Identify which cell holds the provided text, then report its [X, Y] central coordinate. 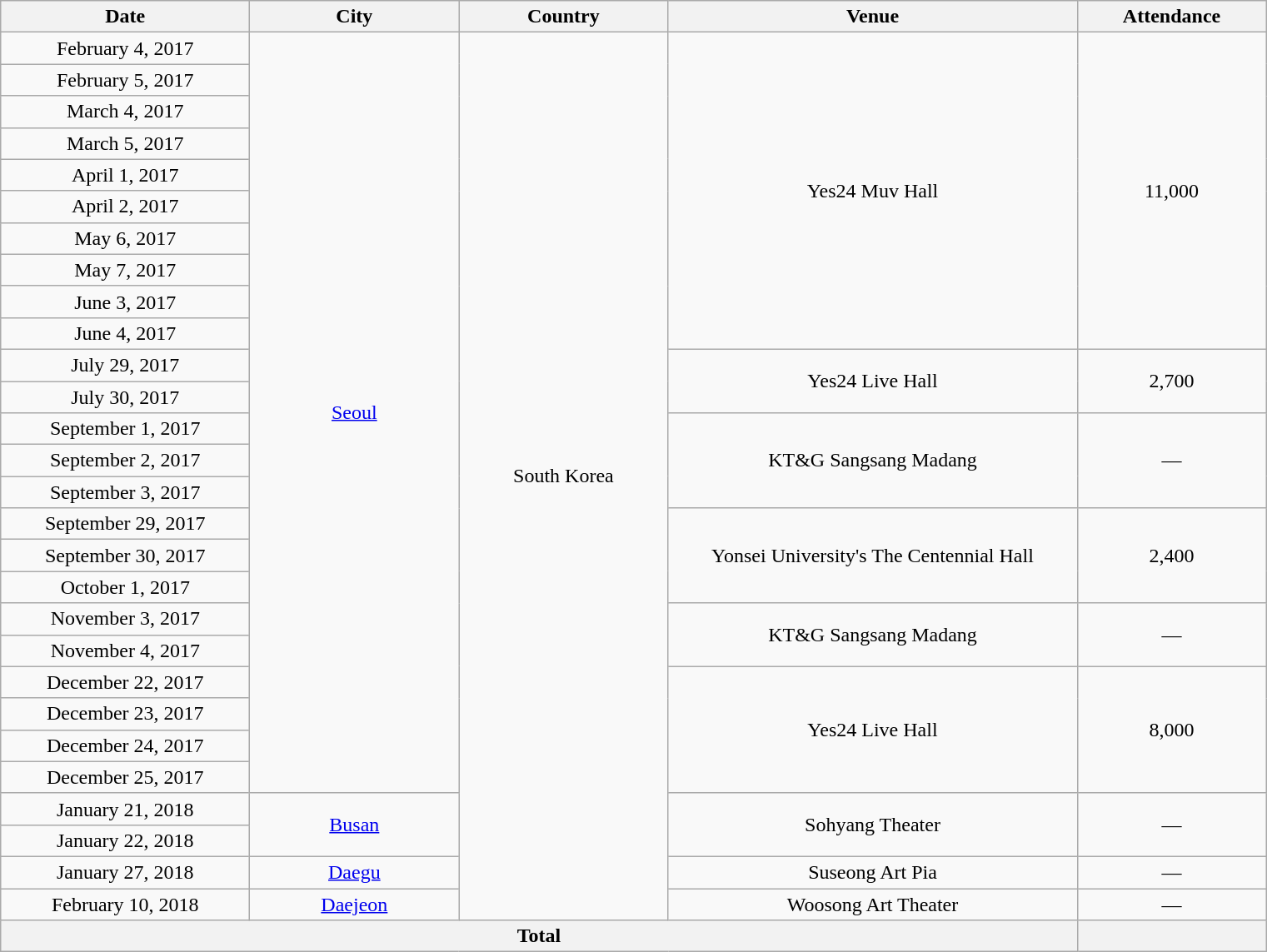
December 22, 2017 [125, 682]
September 2, 2017 [125, 461]
January 22, 2018 [125, 840]
2,700 [1171, 381]
City [355, 17]
Woosong Art Theater [873, 904]
South Korea [563, 476]
July 29, 2017 [125, 365]
April 2, 2017 [125, 207]
March 5, 2017 [125, 143]
Daegu [355, 872]
November 3, 2017 [125, 619]
Attendance [1171, 17]
May 6, 2017 [125, 238]
Daejeon [355, 904]
September 1, 2017 [125, 429]
Suseong Art Pia [873, 872]
Sohyang Theater [873, 825]
Yonsei University's The Centennial Hall [873, 556]
April 1, 2017 [125, 175]
Total [539, 936]
September 30, 2017 [125, 556]
February 5, 2017 [125, 80]
July 30, 2017 [125, 397]
December 23, 2017 [125, 714]
May 7, 2017 [125, 270]
November 4, 2017 [125, 650]
September 3, 2017 [125, 492]
11,000 [1171, 192]
March 4, 2017 [125, 112]
8,000 [1171, 730]
February 10, 2018 [125, 904]
Country [563, 17]
January 27, 2018 [125, 872]
September 29, 2017 [125, 524]
Busan [355, 825]
Venue [873, 17]
January 21, 2018 [125, 809]
February 4, 2017 [125, 48]
December 24, 2017 [125, 745]
June 4, 2017 [125, 333]
October 1, 2017 [125, 587]
2,400 [1171, 556]
Yes24 Muv Hall [873, 192]
Date [125, 17]
Seoul [355, 413]
December 25, 2017 [125, 777]
June 3, 2017 [125, 302]
